Provide the (x, y) coordinate of the cell's center where the given text is located.  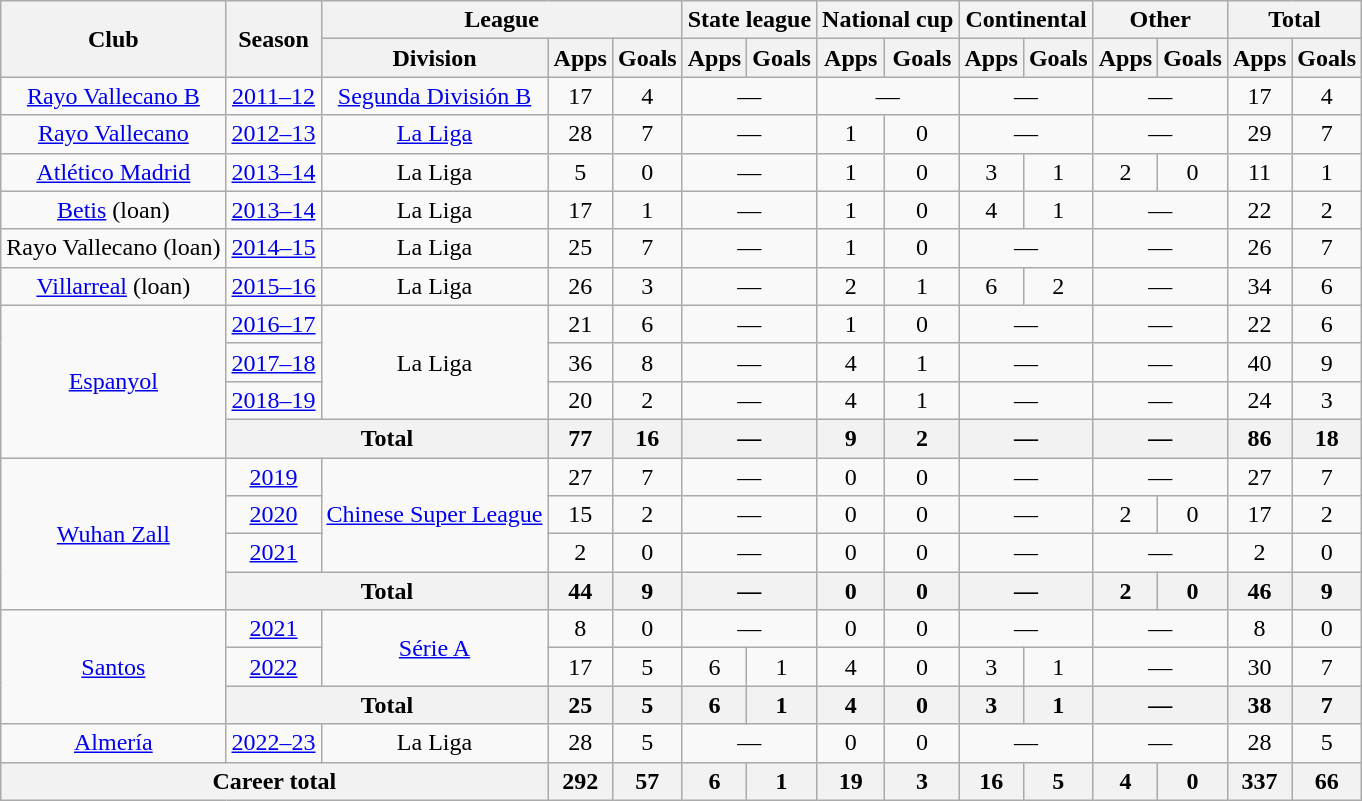
Santos (114, 667)
Rayo Vallecano (loan) (114, 248)
77 (580, 438)
2022–23 (274, 743)
292 (580, 781)
2015–16 (274, 286)
Wuhan Zall (114, 534)
57 (647, 781)
19 (851, 781)
337 (1259, 781)
2012–13 (274, 134)
Season (274, 39)
30 (1259, 667)
Atlético Madrid (114, 172)
Série A (434, 648)
Espanyol (114, 381)
Division (434, 58)
36 (580, 362)
24 (1259, 400)
Career total (274, 781)
11 (1259, 172)
National cup (888, 20)
29 (1259, 134)
15 (580, 515)
Villarreal (loan) (114, 286)
44 (580, 591)
2020 (274, 515)
Club (114, 39)
66 (1327, 781)
2016–17 (274, 324)
21 (580, 324)
Rayo Vallecano (114, 134)
Almería (114, 743)
20 (580, 400)
2018–19 (274, 400)
Segunda División B (434, 96)
2014–15 (274, 248)
2011–12 (274, 96)
18 (1327, 438)
46 (1259, 591)
State league (749, 20)
Chinese Super League (434, 515)
2017–18 (274, 362)
Betis (loan) (114, 210)
34 (1259, 286)
38 (1259, 705)
Continental (1026, 20)
86 (1259, 438)
Rayo Vallecano B (114, 96)
2019 (274, 477)
League (502, 20)
40 (1259, 362)
2022 (274, 667)
Other (1160, 20)
